Determine the (x, y) coordinate at the center of the cell enclosing the given text.  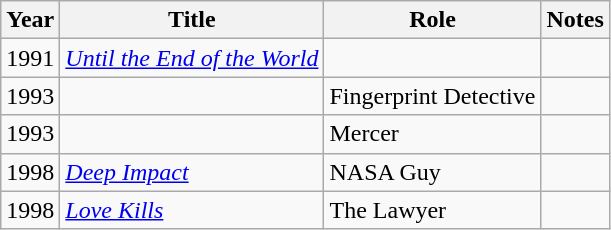
Title (192, 20)
Role (432, 20)
Deep Impact (192, 172)
The Lawyer (432, 210)
Notes (575, 20)
Love Kills (192, 210)
Year (30, 20)
NASA Guy (432, 172)
Until the End of the World (192, 58)
1991 (30, 58)
Mercer (432, 134)
Fingerprint Detective (432, 96)
